Scan for the cell matching the given text and deliver its [X, Y] coordinate at center. 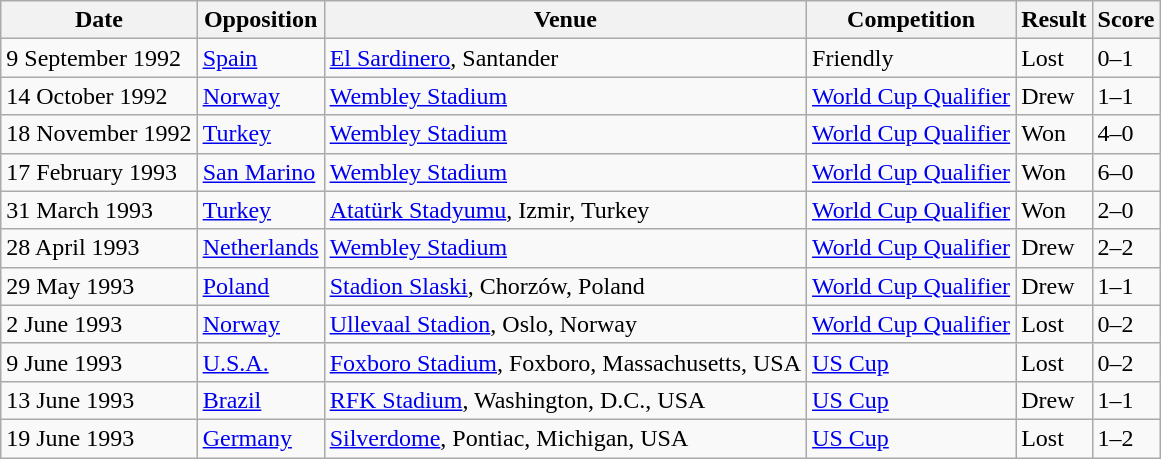
9 September 1992 [99, 58]
19 June 1993 [99, 438]
Poland [260, 286]
31 March 1993 [99, 210]
2 June 1993 [99, 324]
San Marino [260, 172]
Foxboro Stadium, Foxboro, Massachusetts, USA [565, 362]
Venue [565, 20]
18 November 1992 [99, 134]
Spain [260, 58]
Friendly [912, 58]
El Sardinero, Santander [565, 58]
Date [99, 20]
Atatürk Stadyumu, Izmir, Turkey [565, 210]
U.S.A. [260, 362]
9 June 1993 [99, 362]
Score [1126, 20]
Competition [912, 20]
Germany [260, 438]
14 October 1992 [99, 96]
2–2 [1126, 248]
28 April 1993 [99, 248]
29 May 1993 [99, 286]
2–0 [1126, 210]
Silverdome, Pontiac, Michigan, USA [565, 438]
Opposition [260, 20]
Stadion Slaski, Chorzów, Poland [565, 286]
17 February 1993 [99, 172]
Brazil [260, 400]
13 June 1993 [99, 400]
RFK Stadium, Washington, D.C., USA [565, 400]
Ullevaal Stadion, Oslo, Norway [565, 324]
4–0 [1126, 134]
6–0 [1126, 172]
1–2 [1126, 438]
0–1 [1126, 58]
Netherlands [260, 248]
Result [1054, 20]
